Return the (X, Y) coordinate for the center point of the cell that contains the specified text.  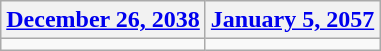
December 26, 2038 (104, 20)
January 5, 2057 (292, 20)
